Return [x, y] of the center of cell containing provided text 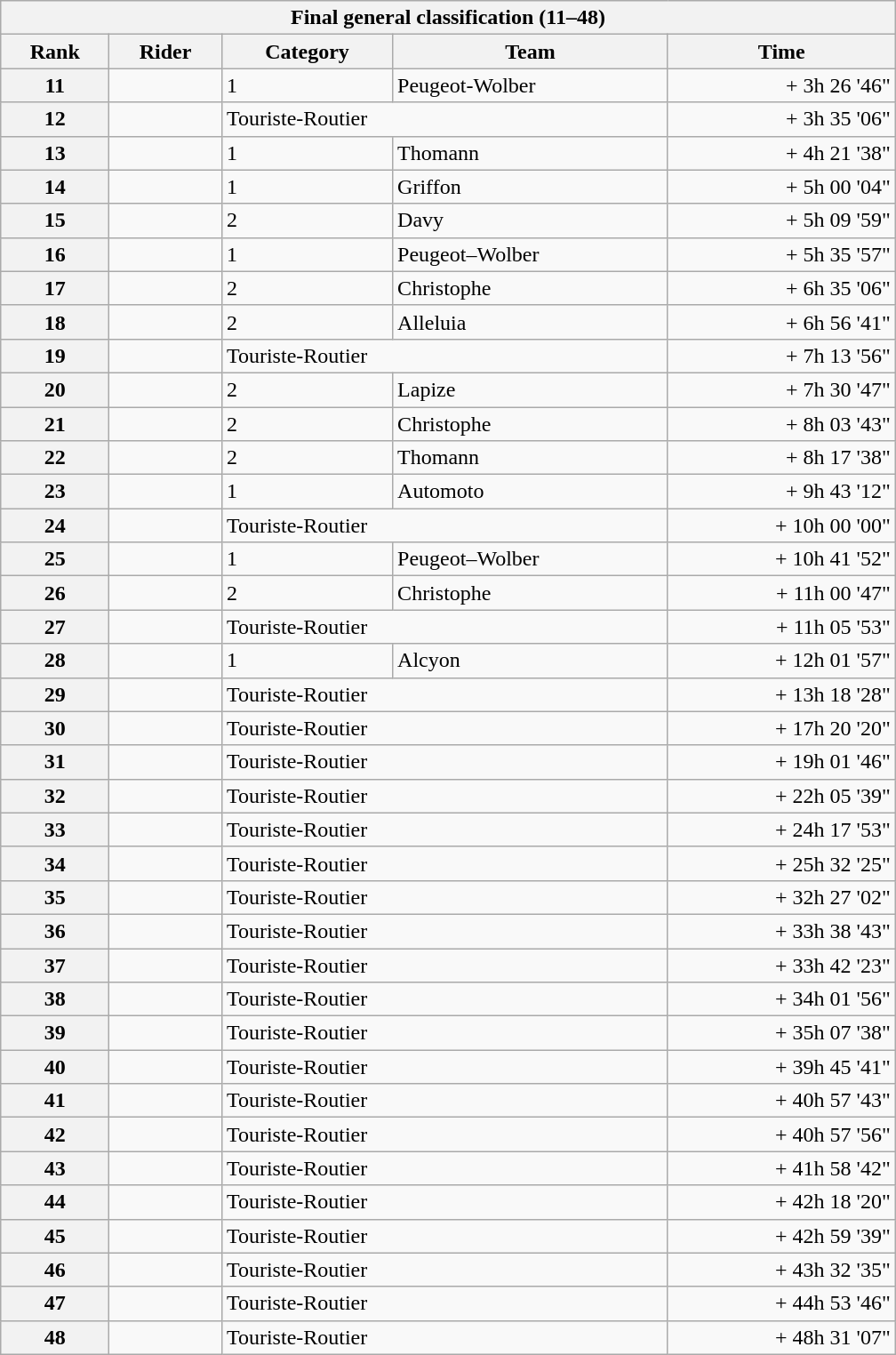
+ 44h 53 '46" [781, 1303]
Rider [165, 52]
+ 10h 41 '52" [781, 559]
+ 39h 45 '41" [781, 1067]
+ 7h 30 '47" [781, 389]
Rank [55, 52]
+ 17h 20 '20" [781, 728]
47 [55, 1303]
+ 43h 32 '35" [781, 1270]
19 [55, 356]
+ 48h 31 '07" [781, 1337]
37 [55, 965]
+ 11h 00 '47" [781, 593]
+ 42h 18 '20" [781, 1202]
13 [55, 153]
Griffon [531, 187]
29 [55, 694]
+ 12h 01 '57" [781, 661]
+ 8h 03 '43" [781, 424]
+ 9h 43 '12" [781, 492]
16 [55, 254]
+ 25h 32 '25" [781, 863]
+ 3h 35 '06" [781, 119]
+ 7h 13 '56" [781, 356]
26 [55, 593]
27 [55, 627]
+ 3h 26 '46" [781, 85]
38 [55, 999]
+ 35h 07 '38" [781, 1033]
34 [55, 863]
+ 24h 17 '53" [781, 830]
Time [781, 52]
Final general classification (11–48) [448, 18]
+ 4h 21 '38" [781, 153]
+ 6h 35 '06" [781, 288]
Automoto [531, 492]
21 [55, 424]
+ 5h 00 '04" [781, 187]
35 [55, 897]
+ 5h 35 '57" [781, 254]
+ 11h 05 '53" [781, 627]
+ 33h 38 '43" [781, 931]
+ 19h 01 '46" [781, 762]
Davy [531, 220]
23 [55, 492]
+ 33h 42 '23" [781, 965]
+ 32h 27 '02" [781, 897]
+ 6h 56 '41" [781, 322]
36 [55, 931]
32 [55, 796]
41 [55, 1101]
45 [55, 1236]
24 [55, 525]
Alcyon [531, 661]
11 [55, 85]
39 [55, 1033]
Category [307, 52]
+ 8h 17 '38" [781, 458]
48 [55, 1337]
42 [55, 1135]
33 [55, 830]
Alleluia [531, 322]
+ 40h 57 '56" [781, 1135]
25 [55, 559]
Peugeot-Wolber [531, 85]
+ 5h 09 '59" [781, 220]
46 [55, 1270]
12 [55, 119]
43 [55, 1168]
+ 42h 59 '39" [781, 1236]
22 [55, 458]
+ 13h 18 '28" [781, 694]
14 [55, 187]
30 [55, 728]
+ 34h 01 '56" [781, 999]
15 [55, 220]
+ 40h 57 '43" [781, 1101]
40 [55, 1067]
Lapize [531, 389]
31 [55, 762]
Team [531, 52]
17 [55, 288]
28 [55, 661]
20 [55, 389]
44 [55, 1202]
+ 10h 00 '00" [781, 525]
+ 41h 58 '42" [781, 1168]
+ 22h 05 '39" [781, 796]
18 [55, 322]
